Extract the [X, Y] coordinate from the center of the cell holding the provided text.  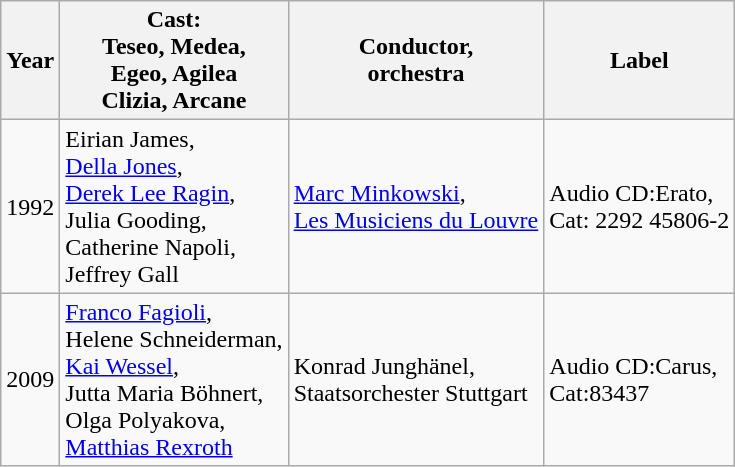
Audio CD:Erato,Cat: 2292 45806-2 [640, 206]
Marc Minkowski,Les Musiciens du Louvre [416, 206]
1992 [30, 206]
Year [30, 60]
Eirian James,Della Jones,Derek Lee Ragin,Julia Gooding,Catherine Napoli,Jeffrey Gall [174, 206]
Conductor,orchestra [416, 60]
2009 [30, 380]
Audio CD:Carus,Cat:83437 [640, 380]
Label [640, 60]
Cast:Teseo, Medea,Egeo, AgileaClizia, Arcane [174, 60]
Konrad Junghänel,Staatsorchester Stuttgart [416, 380]
Franco Fagioli,Helene Schneiderman, Kai Wessel,Jutta Maria Böhnert,Olga Polyakova,Matthias Rexroth [174, 380]
